Extract the [x, y] coordinate from the center of the cell holding the provided text.  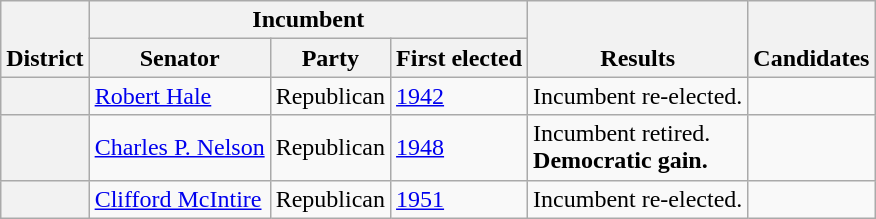
Robert Hale [180, 96]
District [45, 39]
1948 [460, 148]
Incumbent [308, 20]
Incumbent retired.Democratic gain. [638, 148]
Clifford McIntire [180, 199]
1942 [460, 96]
1951 [460, 199]
Results [638, 39]
First elected [460, 58]
Party [330, 58]
Candidates [812, 39]
Senator [180, 58]
Charles P. Nelson [180, 148]
